Extract the [x, y] coordinate from the center of the cell holding the provided text.  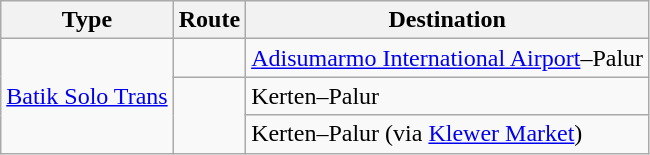
Batik Solo Trans [87, 96]
Kerten–Palur (via Klewer Market) [448, 134]
Adisumarmo International Airport–Palur [448, 58]
Route [209, 20]
Type [87, 20]
Kerten–Palur [448, 96]
Destination [448, 20]
